Return [X, Y] of the center of cell containing provided text 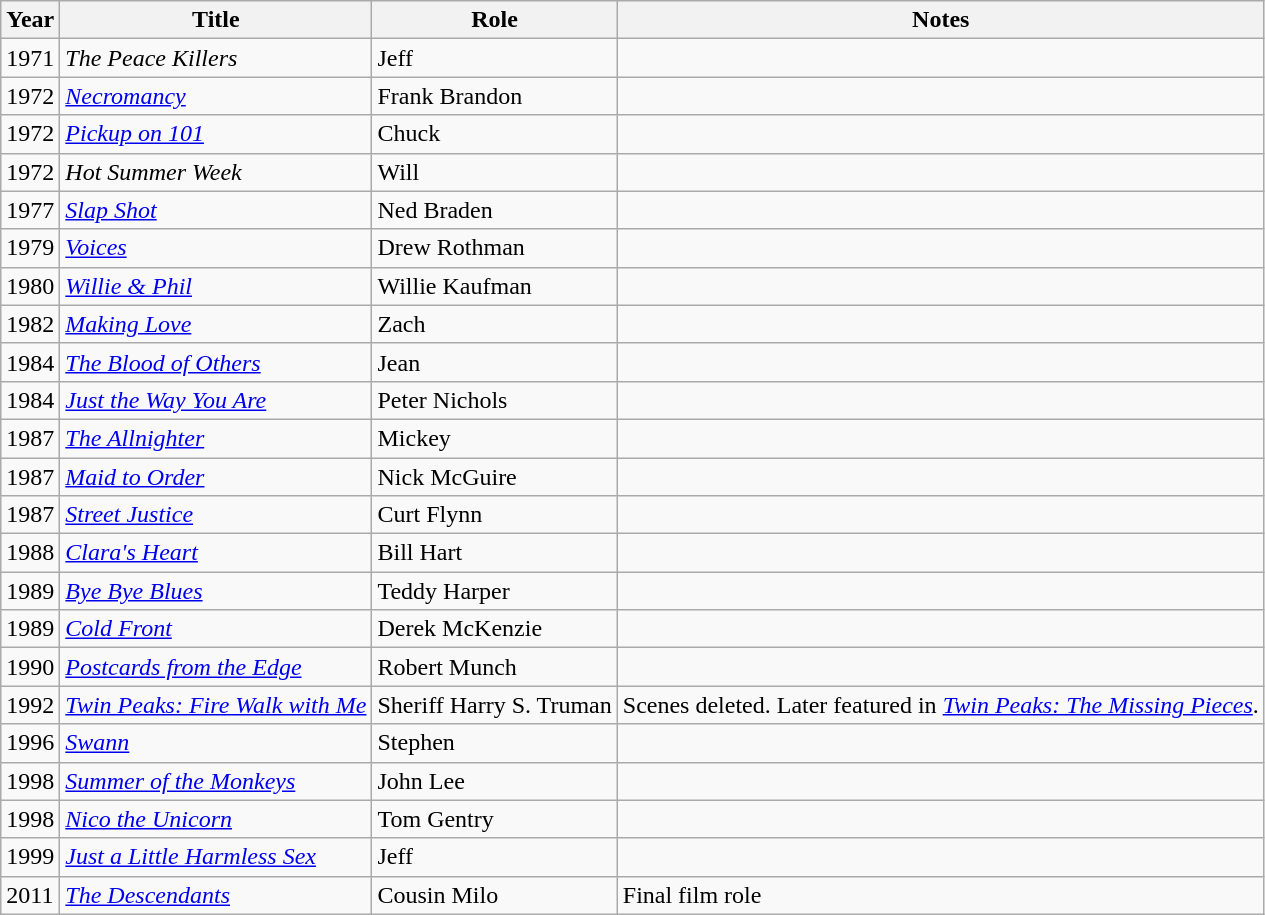
Zach [494, 324]
1992 [30, 705]
Cousin Milo [494, 895]
Frank Brandon [494, 96]
Jean [494, 362]
1990 [30, 667]
Final film role [940, 895]
1982 [30, 324]
Robert Munch [494, 667]
Ned Braden [494, 210]
Making Love [216, 324]
Necromancy [216, 96]
Voices [216, 248]
Slap Shot [216, 210]
1977 [30, 210]
Year [30, 20]
1980 [30, 286]
John Lee [494, 781]
Tom Gentry [494, 819]
The Allnighter [216, 438]
Peter Nichols [494, 400]
Swann [216, 743]
Pickup on 101 [216, 134]
Clara's Heart [216, 553]
Notes [940, 20]
Stephen [494, 743]
Chuck [494, 134]
The Descendants [216, 895]
Bye Bye Blues [216, 591]
Role [494, 20]
Will [494, 172]
Scenes deleted. Later featured in Twin Peaks: The Missing Pieces. [940, 705]
Just a Little Harmless Sex [216, 857]
Nico the Unicorn [216, 819]
Curt Flynn [494, 515]
The Peace Killers [216, 58]
Summer of the Monkeys [216, 781]
Mickey [494, 438]
Sheriff Harry S. Truman [494, 705]
Derek McKenzie [494, 629]
Cold Front [216, 629]
Teddy Harper [494, 591]
1999 [30, 857]
The Blood of Others [216, 362]
Street Justice [216, 515]
1971 [30, 58]
Willie & Phil [216, 286]
1996 [30, 743]
Postcards from the Edge [216, 667]
Twin Peaks: Fire Walk with Me [216, 705]
2011 [30, 895]
Bill Hart [494, 553]
1979 [30, 248]
Nick McGuire [494, 477]
Maid to Order [216, 477]
1988 [30, 553]
Willie Kaufman [494, 286]
Just the Way You Are [216, 400]
Title [216, 20]
Drew Rothman [494, 248]
Hot Summer Week [216, 172]
